Scan for the cell matching the given text and deliver its [X, Y] coordinate at center. 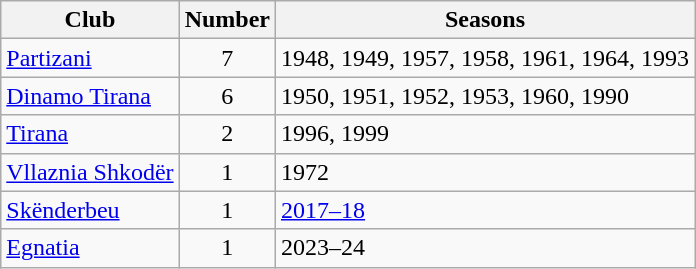
2023–24 [486, 248]
Number [227, 20]
7 [227, 58]
2017–18 [486, 210]
Club [90, 20]
1948, 1949, 1957, 1958, 1961, 1964, 1993 [486, 58]
1972 [486, 172]
Tirana [90, 134]
Partizani [90, 58]
1996, 1999 [486, 134]
Egnatia [90, 248]
6 [227, 96]
1950, 1951, 1952, 1953, 1960, 1990 [486, 96]
2 [227, 134]
Vllaznia Shkodër [90, 172]
Seasons [486, 20]
Dinamo Tirana [90, 96]
Skënderbeu [90, 210]
